Identify which cell holds the provided text, then report its (x, y) central coordinate. 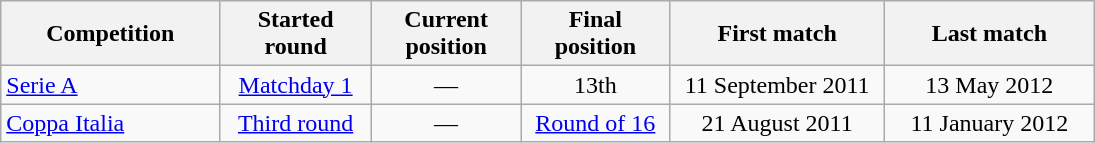
Coppa Italia (110, 123)
Competition (110, 34)
11 September 2011 (778, 85)
Round of 16 (596, 123)
Matchday 1 (296, 85)
Started round (296, 34)
13th (596, 85)
Final position (596, 34)
Last match (989, 34)
Current position (446, 34)
21 August 2011 (778, 123)
First match (778, 34)
Serie A (110, 85)
13 May 2012 (989, 85)
11 January 2012 (989, 123)
Third round (296, 123)
